Scan for the cell matching the given text and deliver its [x, y] coordinate at center. 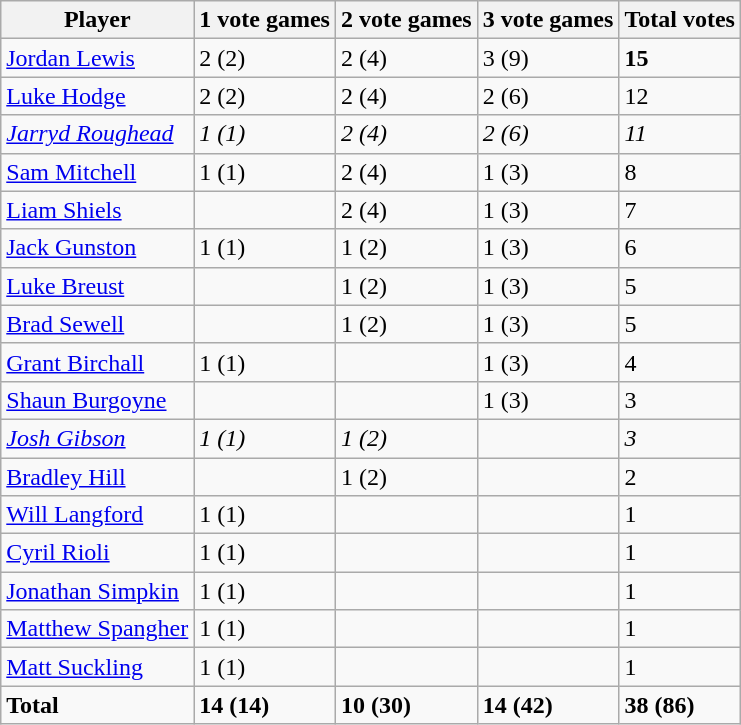
Luke Breust [98, 286]
3 (9) [548, 58]
Jonathan Simpkin [98, 591]
Cyril Rioli [98, 553]
Will Langford [98, 515]
Jack Gunston [98, 248]
15 [680, 58]
Jordan Lewis [98, 58]
2 [680, 477]
11 [680, 134]
Bradley Hill [98, 477]
Total votes [680, 20]
2 vote games [406, 20]
Matthew Spangher [98, 629]
12 [680, 96]
Luke Hodge [98, 96]
3 vote games [548, 20]
6 [680, 248]
Liam Shiels [98, 210]
4 [680, 362]
Sam Mitchell [98, 172]
Jarryd Roughead [98, 134]
14 (42) [548, 705]
8 [680, 172]
Josh Gibson [98, 438]
Player [98, 20]
38 (86) [680, 705]
Matt Suckling [98, 667]
Brad Sewell [98, 324]
14 (14) [265, 705]
Grant Birchall [98, 362]
Total [98, 705]
1 vote games [265, 20]
10 (30) [406, 705]
Shaun Burgoyne [98, 400]
7 [680, 210]
